Scan for the cell matching the given text and deliver its (X, Y) coordinate at center. 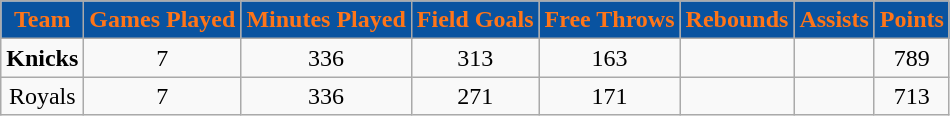
Team (42, 20)
Field Goals (475, 20)
789 (912, 58)
163 (610, 58)
Knicks (42, 58)
Assists (834, 20)
271 (475, 96)
Points (912, 20)
Games Played (162, 20)
Minutes Played (326, 20)
713 (912, 96)
Royals (42, 96)
313 (475, 58)
171 (610, 96)
Free Throws (610, 20)
Rebounds (737, 20)
